Determine the (X, Y) coordinate at the center of the cell enclosing the given text.  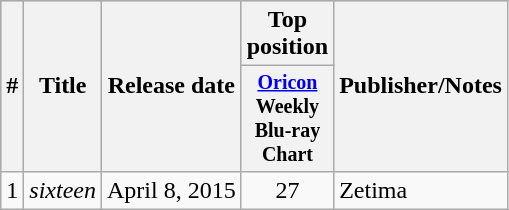
# (12, 86)
Publisher/Notes (421, 86)
OriconWeeklyBlu-rayChart (287, 118)
April 8, 2015 (172, 190)
27 (287, 190)
1 (12, 190)
Top position (287, 34)
Title (63, 86)
sixteen (63, 190)
Release date (172, 86)
Zetima (421, 190)
